Pinpoint the cell where the given text exists, returning its (x, y) midpoint coordinate. 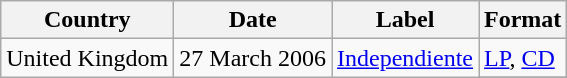
27 March 2006 (253, 58)
United Kingdom (88, 58)
Label (406, 20)
Date (253, 20)
LP, CD (523, 58)
Country (88, 20)
Independiente (406, 58)
Format (523, 20)
